Extract the (X, Y) coordinate from the center of the cell holding the provided text.  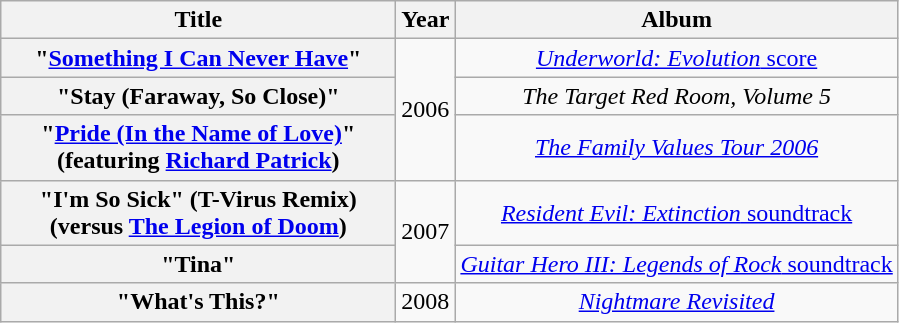
Title (198, 20)
Guitar Hero III: Legends of Rock soundtrack (676, 264)
"Something I Can Never Have" (198, 58)
2006 (426, 110)
Underworld: Evolution score (676, 58)
"Pride (In the Name of Love)"(featuring Richard Patrick) (198, 148)
The Family Values Tour 2006 (676, 148)
"Stay (Faraway, So Close)" (198, 96)
2007 (426, 232)
Nightmare Revisited (676, 302)
Album (676, 20)
"I'm So Sick" (T-Virus Remix)(versus The Legion of Doom) (198, 212)
Resident Evil: Extinction soundtrack (676, 212)
"What's This?" (198, 302)
2008 (426, 302)
Year (426, 20)
"Tina" (198, 264)
The Target Red Room, Volume 5 (676, 96)
